Search for the cell housing the specified text and yield its [x, y] center coordinate. 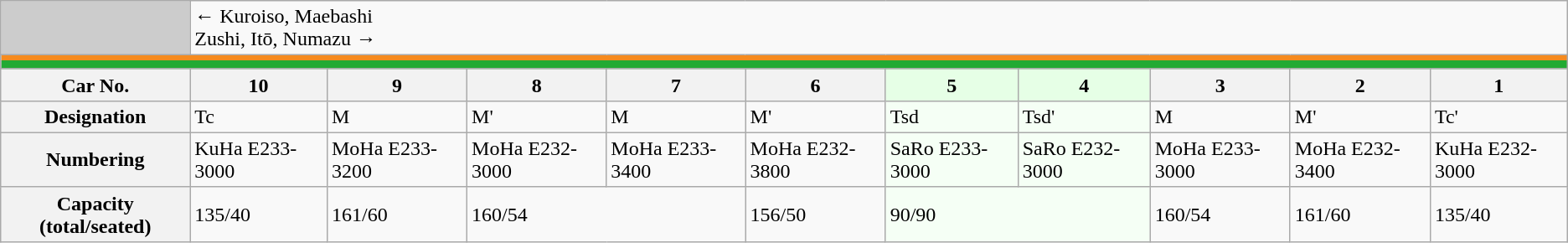
Car No. [95, 85]
MoHa E232-3800 [816, 159]
Tsd' [1084, 116]
90/90 [1018, 215]
MoHa E233-3000 [1220, 159]
SaRo E233-3000 [952, 159]
5 [952, 85]
156/50 [816, 215]
Numbering [95, 159]
3 [1220, 85]
2 [1360, 85]
1 [1498, 85]
9 [397, 85]
10 [259, 85]
6 [816, 85]
MoHa E232-3000 [537, 159]
← Kuroiso, MaebashiZushi, Itō, Numazu → [879, 28]
8 [537, 85]
MoHa E233-3400 [676, 159]
KuHa E232-3000 [1498, 159]
Tc' [1498, 116]
4 [1084, 85]
KuHa E233-3000 [259, 159]
SaRo E232-3000 [1084, 159]
Designation [95, 116]
Tsd [952, 116]
MoHa E233-3200 [397, 159]
MoHa E232-3400 [1360, 159]
7 [676, 85]
Capacity (total/seated) [95, 215]
Tc [259, 116]
